Output the [X, Y] coordinate of the center of the cell containing the given text.  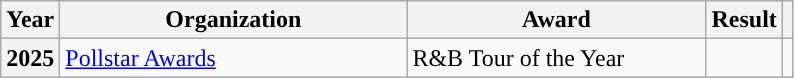
Result [744, 20]
2025 [30, 58]
R&B Tour of the Year [556, 58]
Pollstar Awards [234, 58]
Year [30, 20]
Award [556, 20]
Organization [234, 20]
